Capture the cell that displays the provided text and extract its [x, y] central coordinate. 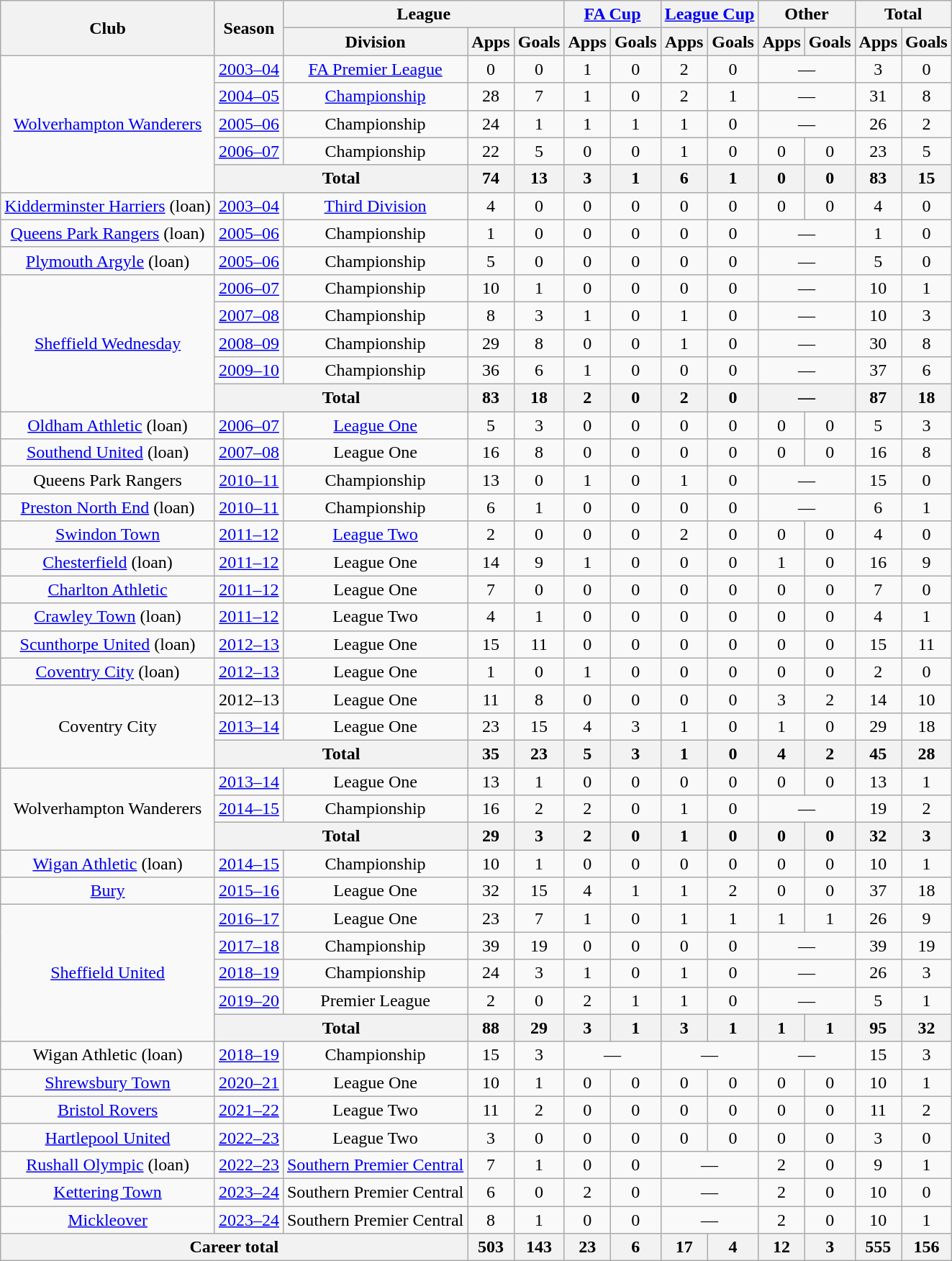
36 [491, 371]
Coventry City (loan) [108, 672]
156 [926, 1247]
2016–17 [249, 918]
Bury [108, 891]
12 [781, 1247]
Hartlepool United [108, 1137]
2015–16 [249, 891]
Mickleover [108, 1220]
2017–18 [249, 946]
2020–21 [249, 1083]
Shrewsbury Town [108, 1083]
Preston North End (loan) [108, 507]
Bristol Rovers [108, 1110]
22 [491, 151]
Kettering Town [108, 1192]
FA Premier League [375, 69]
Sheffield United [108, 973]
Premier League [375, 1000]
143 [539, 1247]
Sheffield Wednesday [108, 343]
Career total [235, 1247]
Kidderminster Harriers (loan) [108, 206]
2019–20 [249, 1000]
Chesterfield (loan) [108, 562]
League Cup [710, 14]
Charlton Athletic [108, 589]
Third Division [375, 206]
Club [108, 28]
Crawley Town (loan) [108, 617]
Season [249, 28]
2008–09 [249, 343]
Rushall Olympic (loan) [108, 1165]
87 [878, 398]
45 [878, 754]
2021–22 [249, 1110]
Swindon Town [108, 535]
30 [878, 343]
2004–05 [249, 96]
555 [878, 1247]
FA Cup [612, 14]
88 [491, 1028]
35 [491, 754]
Division [375, 42]
2009–10 [249, 371]
Oldham Athletic (loan) [108, 425]
Plymouth Argyle (loan) [108, 261]
Coventry City [108, 726]
Other [807, 14]
31 [878, 96]
503 [491, 1247]
95 [878, 1028]
Scunthorpe United (loan) [108, 644]
17 [684, 1247]
74 [491, 178]
Queens Park Rangers [108, 480]
League [423, 14]
Southend United (loan) [108, 453]
Queens Park Rangers (loan) [108, 233]
